Search for the cell housing the specified text and yield its [x, y] center coordinate. 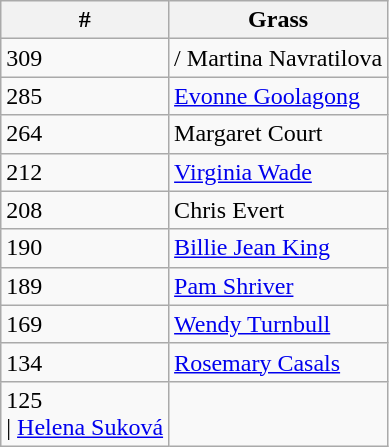
Margaret Court [278, 134]
/ Martina Navratilova [278, 58]
190 [85, 248]
212 [85, 172]
Grass [278, 20]
Chris Evert [278, 210]
169 [85, 324]
264 [85, 134]
134 [85, 362]
Wendy Turnbull [278, 324]
Evonne Goolagong [278, 96]
208 [85, 210]
285 [85, 96]
125| Helena Suková [85, 414]
# [85, 20]
189 [85, 286]
Virginia Wade [278, 172]
Pam Shriver [278, 286]
309 [85, 58]
Billie Jean King [278, 248]
Rosemary Casals [278, 362]
